Pinpoint the cell where the given text exists, returning its (x, y) midpoint coordinate. 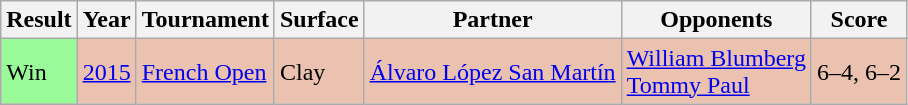
Tournament (205, 20)
French Open (205, 72)
Win (39, 72)
6–4, 6–2 (858, 72)
William Blumberg Tommy Paul (716, 72)
Clay (319, 72)
Result (39, 20)
Surface (319, 20)
Score (858, 20)
2015 (106, 72)
Álvaro López San Martín (492, 72)
Partner (492, 20)
Year (106, 20)
Opponents (716, 20)
